Find where the given text appears and provide that cell's center as (x, y) coordinate. 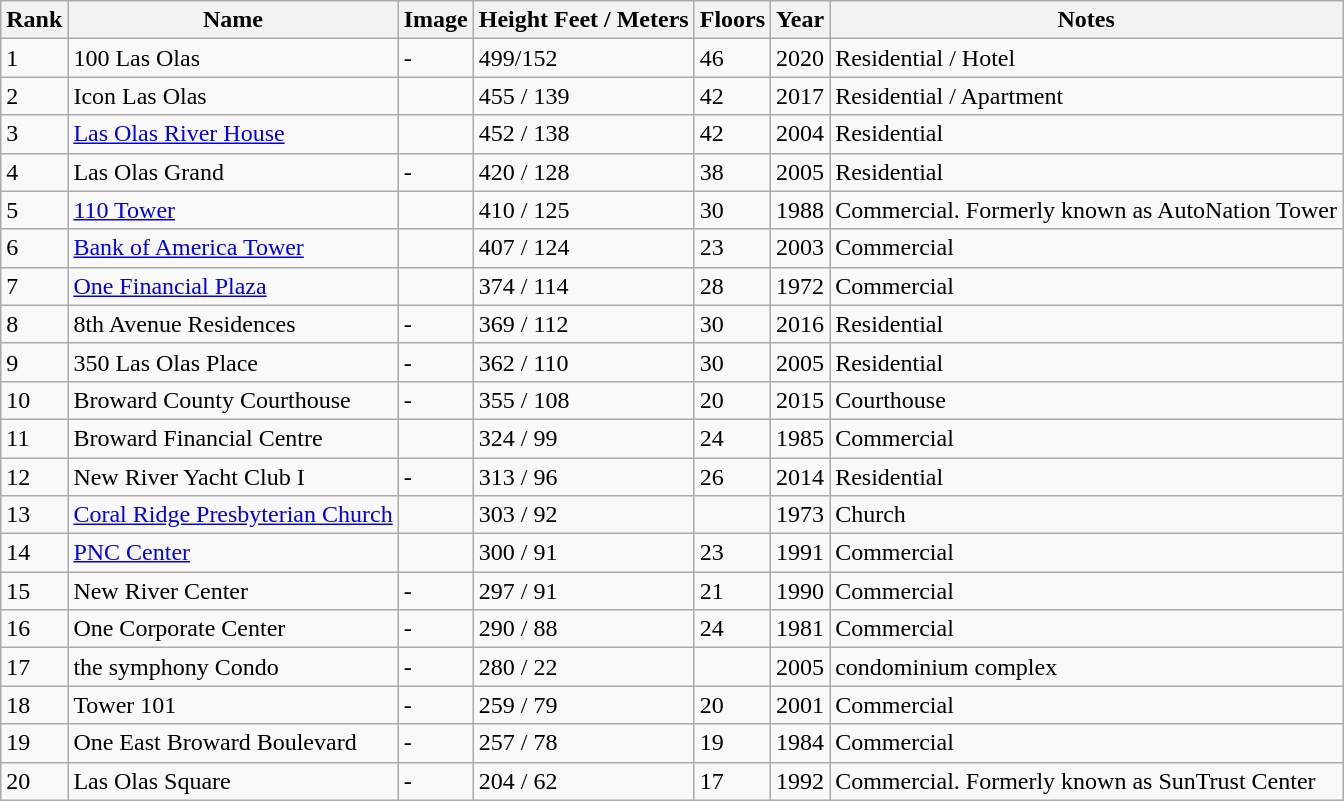
Notes (1086, 20)
355 / 108 (584, 400)
18 (34, 705)
2020 (800, 58)
324 / 99 (584, 438)
280 / 22 (584, 667)
13 (34, 515)
One Corporate Center (233, 629)
6 (34, 248)
452 / 138 (584, 134)
Image (436, 20)
Broward Financial Centre (233, 438)
One East Broward Boulevard (233, 743)
1992 (800, 781)
1981 (800, 629)
2017 (800, 96)
1988 (800, 210)
410 / 125 (584, 210)
14 (34, 553)
2 (34, 96)
condominium complex (1086, 667)
Floors (732, 20)
9 (34, 362)
One Financial Plaza (233, 286)
100 Las Olas (233, 58)
110 Tower (233, 210)
Coral Ridge Presbyterian Church (233, 515)
362 / 110 (584, 362)
Tower 101 (233, 705)
350 Las Olas Place (233, 362)
2004 (800, 134)
420 / 128 (584, 172)
1972 (800, 286)
455 / 139 (584, 96)
1 (34, 58)
303 / 92 (584, 515)
PNC Center (233, 553)
374 / 114 (584, 286)
8th Avenue Residences (233, 324)
Courthouse (1086, 400)
Commercial. Formerly known as SunTrust Center (1086, 781)
204 / 62 (584, 781)
369 / 112 (584, 324)
16 (34, 629)
1990 (800, 591)
Commercial. Formerly known as AutoNation Tower (1086, 210)
7 (34, 286)
290 / 88 (584, 629)
Residential / Apartment (1086, 96)
New River Yacht Club I (233, 477)
Church (1086, 515)
2003 (800, 248)
8 (34, 324)
1984 (800, 743)
12 (34, 477)
259 / 79 (584, 705)
2016 (800, 324)
1973 (800, 515)
499/152 (584, 58)
2001 (800, 705)
407 / 124 (584, 248)
46 (732, 58)
297 / 91 (584, 591)
257 / 78 (584, 743)
Year (800, 20)
Broward County Courthouse (233, 400)
5 (34, 210)
28 (732, 286)
1991 (800, 553)
Name (233, 20)
313 / 96 (584, 477)
2015 (800, 400)
Height Feet / Meters (584, 20)
Rank (34, 20)
21 (732, 591)
Las Olas River House (233, 134)
38 (732, 172)
3 (34, 134)
2014 (800, 477)
15 (34, 591)
300 / 91 (584, 553)
Las Olas Grand (233, 172)
26 (732, 477)
New River Center (233, 591)
4 (34, 172)
Icon Las Olas (233, 96)
11 (34, 438)
Bank of America Tower (233, 248)
10 (34, 400)
the symphony Condo (233, 667)
Residential / Hotel (1086, 58)
1985 (800, 438)
Las Olas Square (233, 781)
